Pinpoint the cell where the given text exists, returning its (x, y) midpoint coordinate. 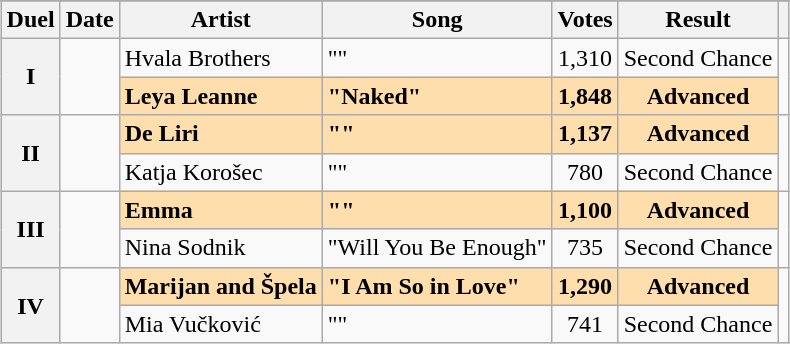
I (30, 77)
Artist (220, 20)
"Naked" (437, 96)
Date (90, 20)
1,848 (585, 96)
1,100 (585, 210)
Result (698, 20)
Marijan and Špela (220, 286)
III (30, 229)
"I Am So in Love" (437, 286)
Song (437, 20)
Mia Vučković (220, 324)
780 (585, 172)
Emma (220, 210)
741 (585, 324)
Duel (30, 20)
IV (30, 305)
Leya Leanne (220, 96)
1,290 (585, 286)
De Liri (220, 134)
Katja Korošec (220, 172)
Hvala Brothers (220, 58)
1,310 (585, 58)
1,137 (585, 134)
"Will You Be Enough" (437, 248)
Votes (585, 20)
735 (585, 248)
Nina Sodnik (220, 248)
II (30, 153)
